For the text-containing cell, return its midpoint in [X, Y] coordinate format. 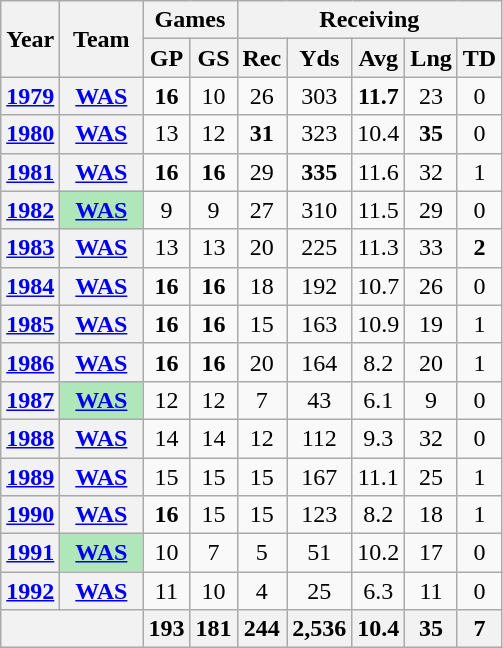
Games [190, 20]
1981 [30, 172]
1987 [30, 400]
1979 [30, 96]
11.1 [378, 477]
31 [262, 134]
11.6 [378, 172]
1990 [30, 515]
17 [431, 553]
1988 [30, 438]
Lng [431, 58]
Yds [320, 58]
193 [166, 629]
310 [320, 210]
1983 [30, 248]
GP [166, 58]
1986 [30, 362]
10.2 [378, 553]
2 [479, 248]
51 [320, 553]
33 [431, 248]
Receiving [370, 20]
181 [214, 629]
1982 [30, 210]
163 [320, 324]
2,536 [320, 629]
1985 [30, 324]
1989 [30, 477]
335 [320, 172]
Year [30, 39]
192 [320, 286]
4 [262, 591]
11.3 [378, 248]
225 [320, 248]
11.5 [378, 210]
323 [320, 134]
TD [479, 58]
6.1 [378, 400]
GS [214, 58]
303 [320, 96]
23 [431, 96]
112 [320, 438]
10.9 [378, 324]
5 [262, 553]
1984 [30, 286]
1992 [30, 591]
43 [320, 400]
11.7 [378, 96]
167 [320, 477]
1991 [30, 553]
123 [320, 515]
6.3 [378, 591]
27 [262, 210]
Avg [378, 58]
244 [262, 629]
Team [102, 39]
10.7 [378, 286]
164 [320, 362]
19 [431, 324]
Rec [262, 58]
9.3 [378, 438]
1980 [30, 134]
